Determine the (X, Y) coordinate at the center of the cell enclosing the given text.  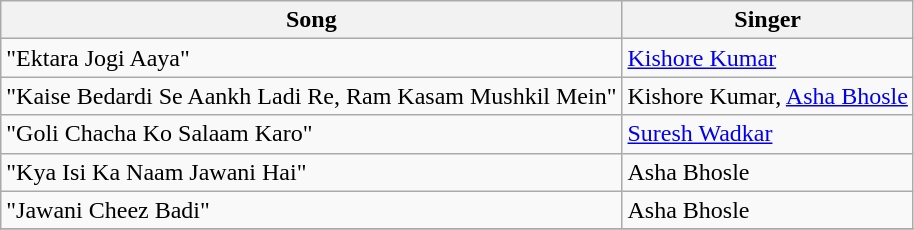
Singer (768, 20)
"Kya Isi Ka Naam Jawani Hai" (312, 172)
Song (312, 20)
"Goli Chacha Ko Salaam Karo" (312, 134)
"Kaise Bedardi Se Aankh Ladi Re, Ram Kasam Mushkil Mein" (312, 96)
"Ektara Jogi Aaya" (312, 58)
Suresh Wadkar (768, 134)
Kishore Kumar, Asha Bhosle (768, 96)
"Jawani Cheez Badi" (312, 210)
Kishore Kumar (768, 58)
